Return (x, y) of the center of cell containing provided text 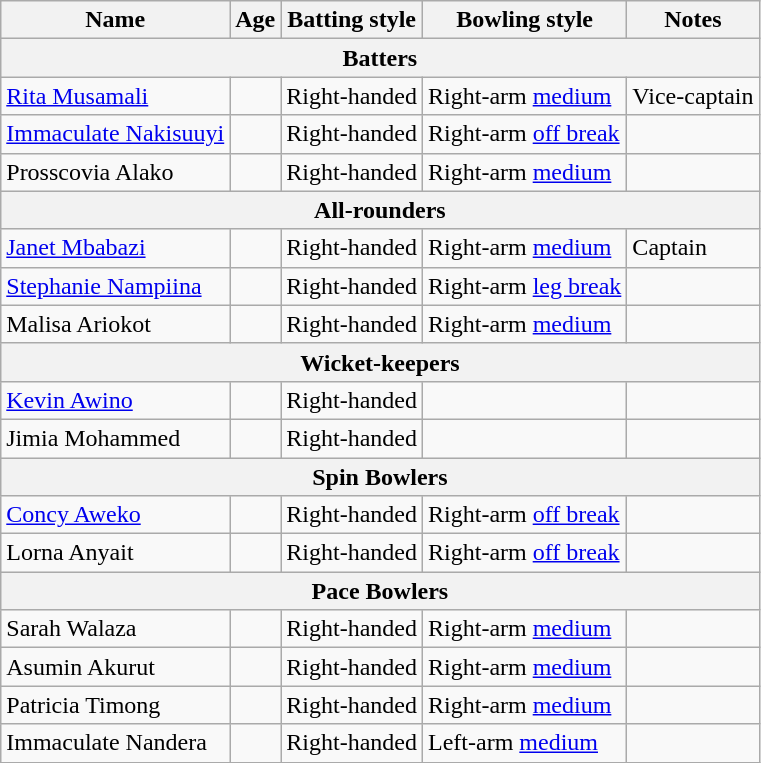
Immaculate Nandera (116, 743)
Malisa Ariokot (116, 324)
Captain (693, 248)
Patricia Timong (116, 705)
Lorna Anyait (116, 553)
Kevin Awino (116, 400)
Left-arm medium (525, 743)
Vice-captain (693, 96)
Rita Musamali (116, 96)
Age (256, 20)
Immaculate Nakisuuyi (116, 134)
Pace Bowlers (380, 591)
Stephanie Nampiina (116, 286)
Bowling style (525, 20)
Wicket-keepers (380, 362)
Batters (380, 58)
Spin Bowlers (380, 477)
Name (116, 20)
Batting style (352, 20)
Right-arm leg break (525, 286)
All-rounders (380, 210)
Janet Mbabazi (116, 248)
Jimia Mohammed (116, 438)
Prosscovia Alako (116, 172)
Notes (693, 20)
Sarah Walaza (116, 629)
Concy Aweko (116, 515)
Asumin Akurut (116, 667)
